From the cell containing the given text, extract its center point as [X, Y] coordinate. 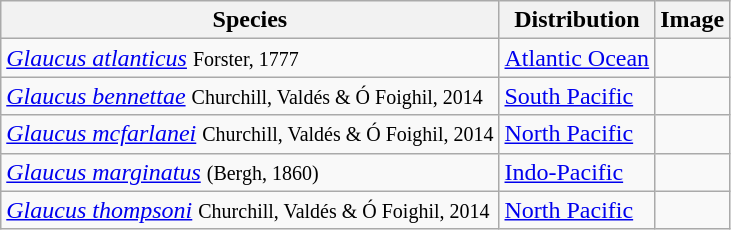
Species [250, 20]
Glaucus mcfarlanei Churchill, Valdés & Ó Foighil, 2014 [250, 134]
Atlantic Ocean [577, 58]
Glaucus thompsoni Churchill, Valdés & Ó Foighil, 2014 [250, 210]
Indo-Pacific [577, 172]
Glaucus bennettae Churchill, Valdés & Ó Foighil, 2014 [250, 96]
Glaucus atlanticus Forster, 1777 [250, 58]
Image [692, 20]
Glaucus marginatus (Bergh, 1860) [250, 172]
South Pacific [577, 96]
Distribution [577, 20]
